Return (X, Y) of the center of cell containing provided text 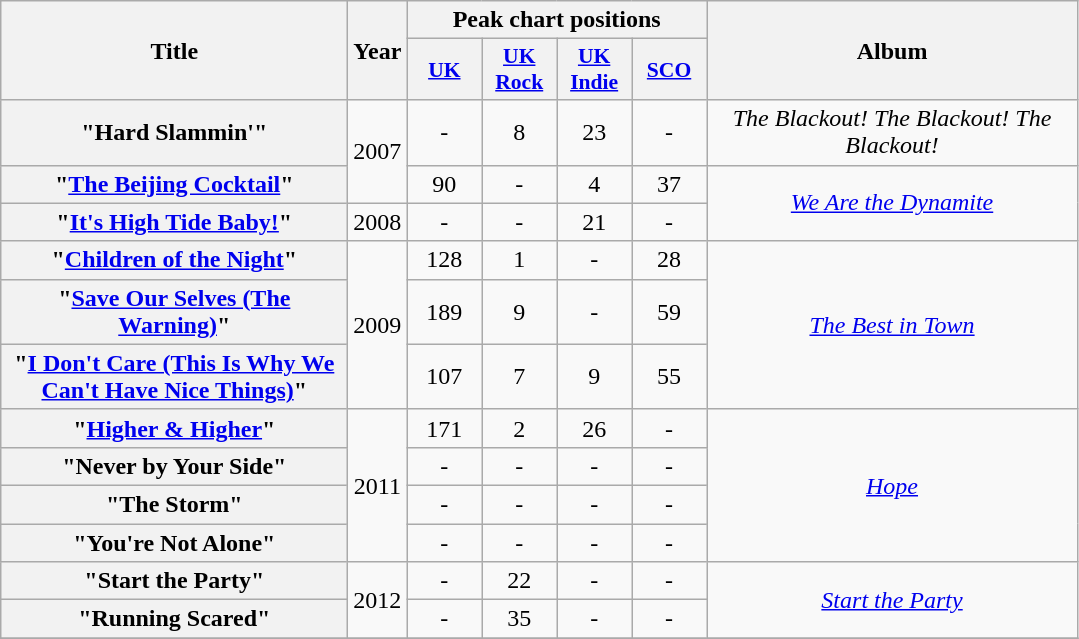
107 (444, 376)
21 (594, 222)
189 (444, 312)
2012 (378, 600)
59 (670, 312)
We Are the Dynamite (892, 203)
SCO (670, 70)
UKRock (520, 70)
"Never by Your Side" (174, 466)
"Running Scared" (174, 619)
Title (174, 50)
55 (670, 376)
171 (444, 428)
UKIndie (594, 70)
128 (444, 260)
"The Storm" (174, 504)
2 (520, 428)
7 (520, 376)
8 (520, 132)
37 (670, 184)
"The Beijing Cocktail" (174, 184)
2008 (378, 222)
90 (444, 184)
Album (892, 50)
"I Don't Care (This Is Why We Can't Have Nice Things)" (174, 376)
1 (520, 260)
"Save Our Selves (The Warning)" (174, 312)
"Children of the Night" (174, 260)
28 (670, 260)
Year (378, 50)
4 (594, 184)
26 (594, 428)
Hope (892, 485)
The Best in Town (892, 325)
UK (444, 70)
23 (594, 132)
35 (520, 619)
2007 (378, 152)
Peak chart positions (557, 20)
"Higher & Higher" (174, 428)
2011 (378, 485)
Start the Party (892, 600)
"It's High Tide Baby!" (174, 222)
"Start the Party" (174, 581)
The Blackout! The Blackout! The Blackout! (892, 132)
22 (520, 581)
2009 (378, 325)
"Hard Slammin'" (174, 132)
"You're Not Alone" (174, 543)
